Return (X, Y) of the center of cell containing provided text 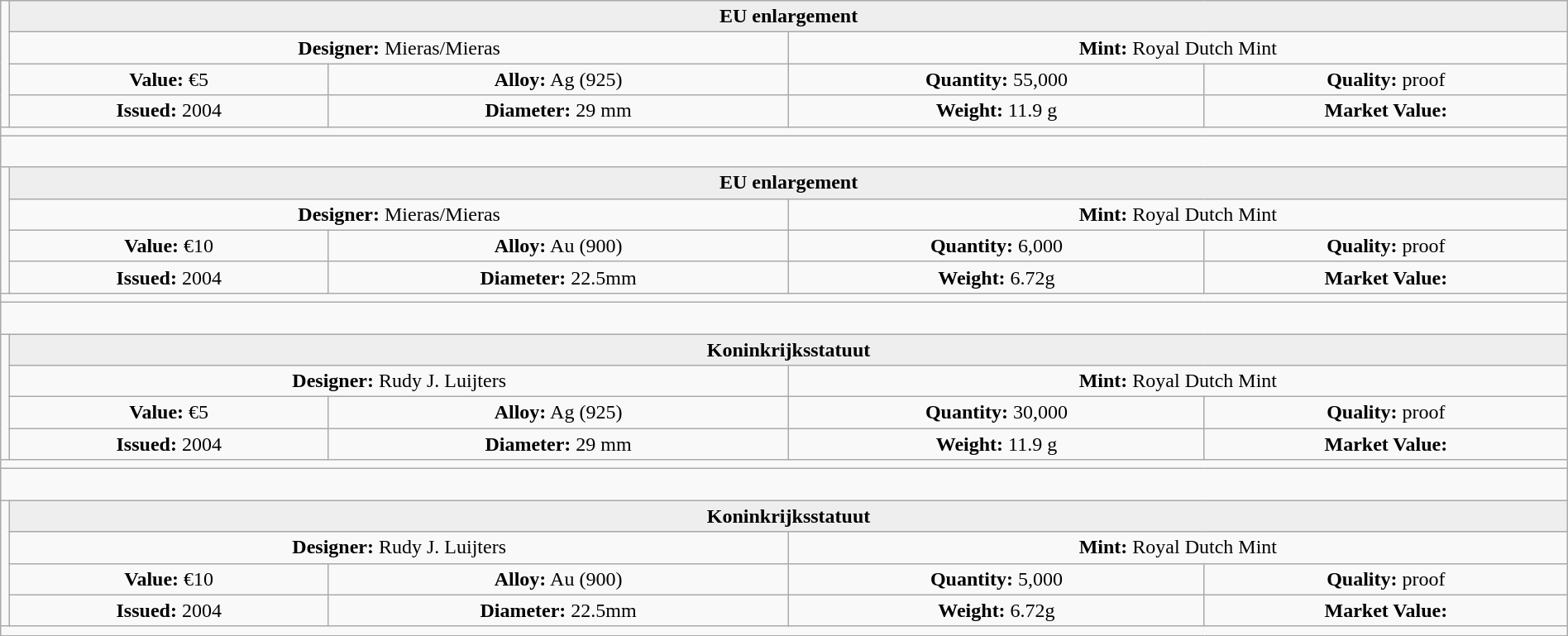
Quantity: 55,000 (996, 79)
Quantity: 5,000 (996, 579)
Quantity: 30,000 (996, 413)
Quantity: 6,000 (996, 246)
